Detect which cell encompasses the target text, then output its [X, Y] center coordinate. 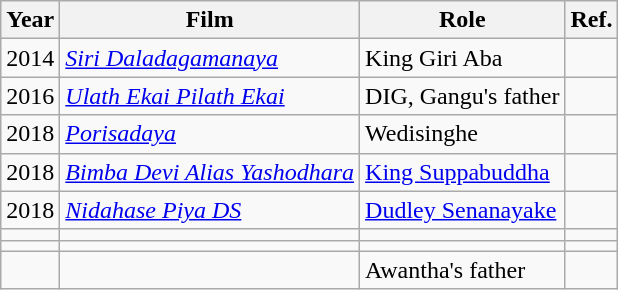
2014 [30, 58]
Dudley Senanayake [462, 210]
Film [210, 20]
Year [30, 20]
Siri Daladagamanaya [210, 58]
King Giri Aba [462, 58]
King Suppabuddha [462, 172]
Awantha's father [462, 270]
DIG, Gangu's father [462, 96]
Wedisinghe [462, 134]
Ref. [592, 20]
2016 [30, 96]
Role [462, 20]
Nidahase Piya DS [210, 210]
Ulath Ekai Pilath Ekai [210, 96]
Porisadaya [210, 134]
Bimba Devi Alias Yashodhara [210, 172]
